Provide the (X, Y) coordinate of the cell's center where the given text is located.  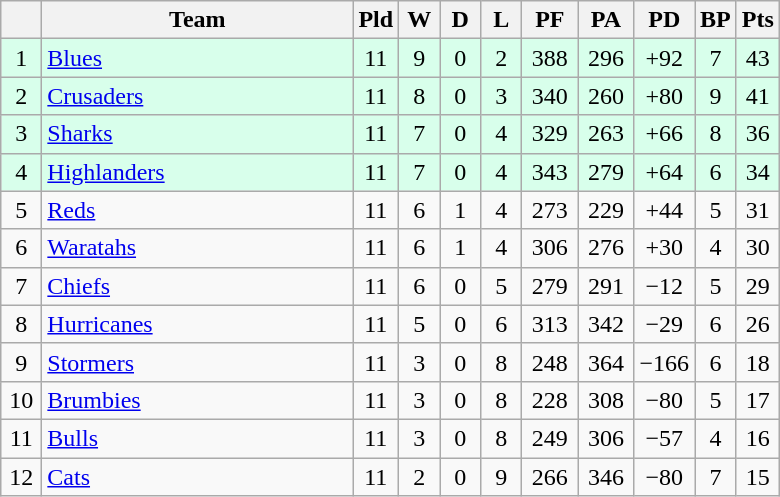
29 (758, 286)
+92 (664, 58)
340 (550, 96)
−166 (664, 362)
Cats (198, 477)
+64 (664, 172)
346 (606, 477)
43 (758, 58)
30 (758, 248)
Chiefs (198, 286)
15 (758, 477)
34 (758, 172)
228 (550, 400)
291 (606, 286)
260 (606, 96)
Hurricanes (198, 324)
−12 (664, 286)
36 (758, 134)
PF (550, 20)
41 (758, 96)
26 (758, 324)
Sharks (198, 134)
W (420, 20)
Pld (376, 20)
PD (664, 20)
Crusaders (198, 96)
329 (550, 134)
Reds (198, 210)
276 (606, 248)
17 (758, 400)
Bulls (198, 438)
364 (606, 362)
12 (22, 477)
+80 (664, 96)
229 (606, 210)
10 (22, 400)
−29 (664, 324)
388 (550, 58)
263 (606, 134)
Stormers (198, 362)
273 (550, 210)
18 (758, 362)
313 (550, 324)
266 (550, 477)
249 (550, 438)
BP (716, 20)
Waratahs (198, 248)
Brumbies (198, 400)
D (460, 20)
L (502, 20)
+30 (664, 248)
16 (758, 438)
+66 (664, 134)
31 (758, 210)
Highlanders (198, 172)
343 (550, 172)
−57 (664, 438)
Pts (758, 20)
308 (606, 400)
296 (606, 58)
+44 (664, 210)
342 (606, 324)
Team (198, 20)
248 (550, 362)
PA (606, 20)
Blues (198, 58)
